Pinpoint the cell where the given text exists, returning its (x, y) midpoint coordinate. 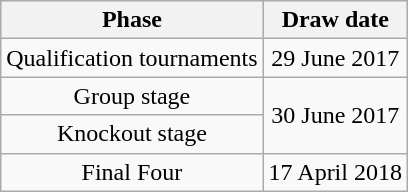
Phase (132, 20)
17 April 2018 (335, 172)
Draw date (335, 20)
30 June 2017 (335, 115)
Group stage (132, 96)
29 June 2017 (335, 58)
Knockout stage (132, 134)
Qualification tournaments (132, 58)
Final Four (132, 172)
